Scan for the cell matching the given text and deliver its (X, Y) coordinate at center. 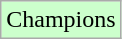
Champions (61, 20)
